Extract the (x, y) coordinate from the center of the cell holding the provided text.  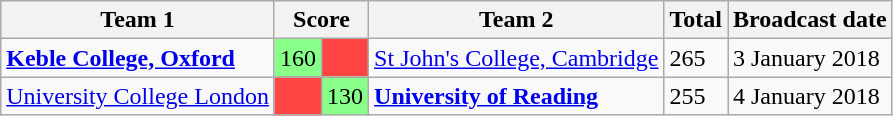
Team 2 (516, 20)
Total (696, 20)
St John's College, Cambridge (516, 58)
Score (321, 20)
3 January 2018 (810, 58)
265 (696, 58)
4 January 2018 (810, 96)
University of Reading (516, 96)
Team 1 (138, 20)
Broadcast date (810, 20)
Keble College, Oxford (138, 58)
130 (346, 96)
160 (298, 58)
University College London (138, 96)
255 (696, 96)
